Return [X, Y] of the center of cell containing provided text 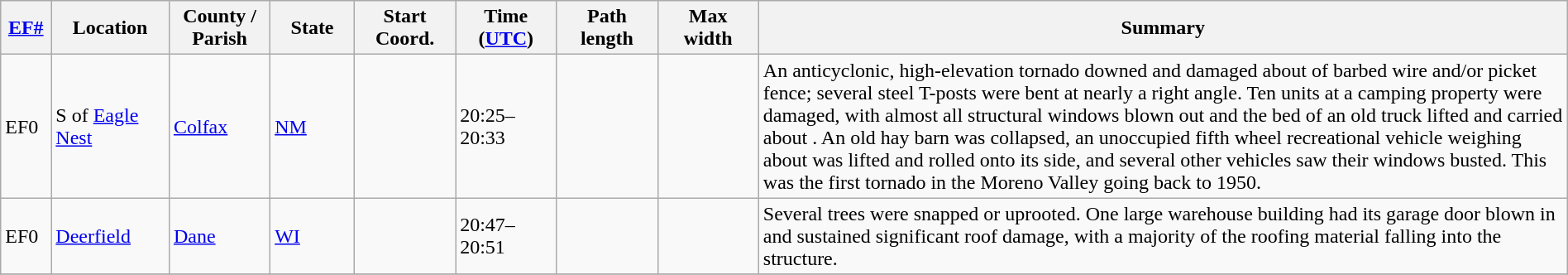
State [313, 28]
20:47–20:51 [506, 236]
NM [313, 126]
Colfax [219, 126]
Max width [708, 28]
Location [111, 28]
County / Parish [219, 28]
WI [313, 236]
Deerfield [111, 236]
S of Eagle Nest [111, 126]
EF# [26, 28]
Path length [607, 28]
20:25–20:33 [506, 126]
Summary [1163, 28]
Time (UTC) [506, 28]
Dane [219, 236]
Start Coord. [404, 28]
